Identify which cell holds the provided text, then report its (x, y) central coordinate. 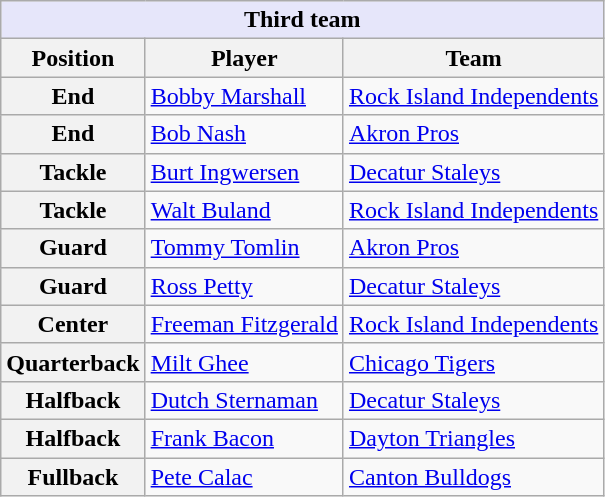
Bob Nash (244, 134)
Frank Bacon (244, 438)
Bobby Marshall (244, 96)
Pete Calac (244, 477)
Center (73, 324)
Walt Buland (244, 210)
Canton Bulldogs (473, 477)
Third team (302, 20)
Milt Ghee (244, 362)
Team (473, 58)
Tommy Tomlin (244, 248)
Chicago Tigers (473, 362)
Dayton Triangles (473, 438)
Burt Ingwersen (244, 172)
Freeman Fitzgerald (244, 324)
Dutch Sternaman (244, 400)
Player (244, 58)
Ross Petty (244, 286)
Fullback (73, 477)
Quarterback (73, 362)
Position (73, 58)
